Identify which cell holds the provided text, then report its (X, Y) central coordinate. 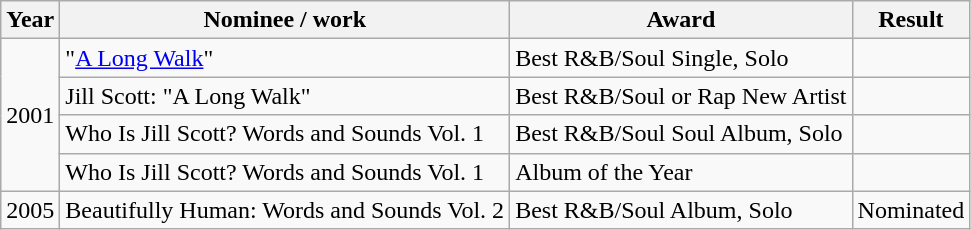
Beautifully Human: Words and Sounds Vol. 2 (285, 210)
Album of the Year (681, 172)
Nominee / work (285, 20)
2005 (30, 210)
2001 (30, 115)
Year (30, 20)
Nominated (911, 210)
Best R&B/Soul Album, Solo (681, 210)
Best R&B/Soul or Rap New Artist (681, 96)
"A Long Walk" (285, 58)
Best R&B/Soul Soul Album, Solo (681, 134)
Jill Scott: "A Long Walk" (285, 96)
Result (911, 20)
Best R&B/Soul Single, Solo (681, 58)
Award (681, 20)
